Determine the (x, y) coordinate at the center of the cell enclosing the given text.  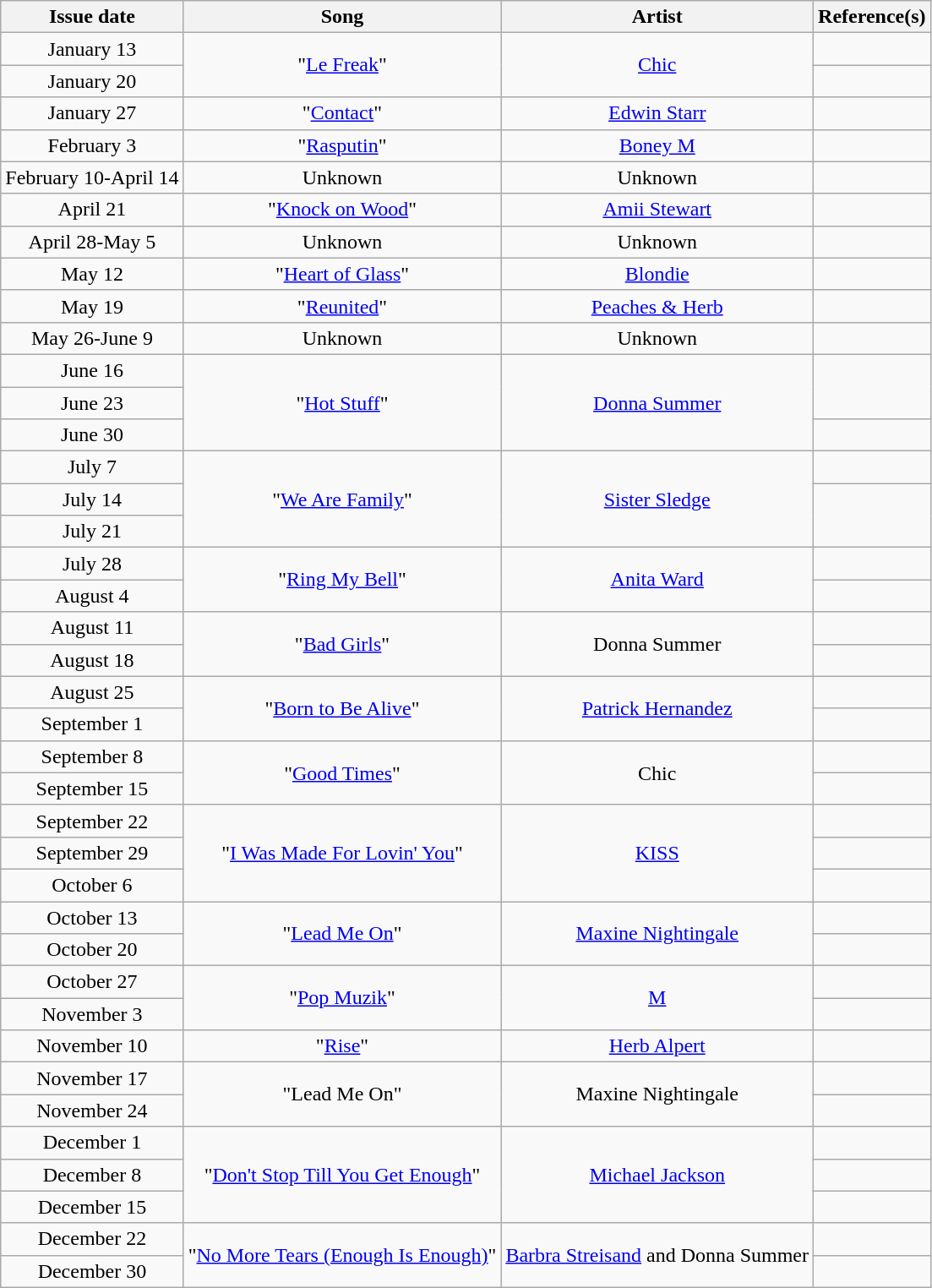
"Don't Stop Till You Get Enough" (342, 1175)
M (657, 998)
"I Was Made For Lovin' You" (342, 853)
"Ring My Bell" (342, 580)
December 30 (92, 1271)
Patrick Hernandez (657, 708)
February 3 (92, 145)
April 28-May 5 (92, 242)
September 29 (92, 853)
January 13 (92, 49)
September 8 (92, 756)
December 1 (92, 1143)
June 16 (92, 370)
November 24 (92, 1111)
"Pop Muzik" (342, 998)
Song (342, 17)
Blondie (657, 274)
October 20 (92, 950)
November 10 (92, 1046)
August 11 (92, 628)
February 10-April 14 (92, 177)
October 13 (92, 917)
May 12 (92, 274)
September 22 (92, 821)
January 27 (92, 113)
"Bad Girls" (342, 644)
April 21 (92, 210)
December 22 (92, 1239)
October 6 (92, 885)
July 21 (92, 532)
October 27 (92, 982)
Edwin Starr (657, 113)
June 30 (92, 435)
Anita Ward (657, 580)
November 3 (92, 1014)
KISS (657, 853)
August 4 (92, 596)
Peaches & Herb (657, 306)
"Knock on Wood" (342, 210)
Reference(s) (872, 17)
December 15 (92, 1207)
"We Are Family" (342, 499)
"Hot Stuff" (342, 402)
Issue date (92, 17)
January 20 (92, 81)
December 8 (92, 1175)
Artist (657, 17)
Sister Sledge (657, 499)
"Rasputin" (342, 145)
November 17 (92, 1078)
August 18 (92, 660)
June 23 (92, 403)
"Contact" (342, 113)
"Good Times" (342, 772)
May 26-June 9 (92, 338)
"Le Freak" (342, 65)
"Rise" (342, 1046)
August 25 (92, 692)
July 28 (92, 564)
Barbra Streisand and Donna Summer (657, 1255)
Amii Stewart (657, 210)
Boney M (657, 145)
July 7 (92, 467)
"Born to Be Alive" (342, 708)
September 15 (92, 789)
"No More Tears (Enough Is Enough)" (342, 1255)
July 14 (92, 499)
September 1 (92, 724)
"Heart of Glass" (342, 274)
May 19 (92, 306)
Michael Jackson (657, 1175)
"Reunited" (342, 306)
Herb Alpert (657, 1046)
